Pinpoint the cell where the given text exists, returning its [x, y] midpoint coordinate. 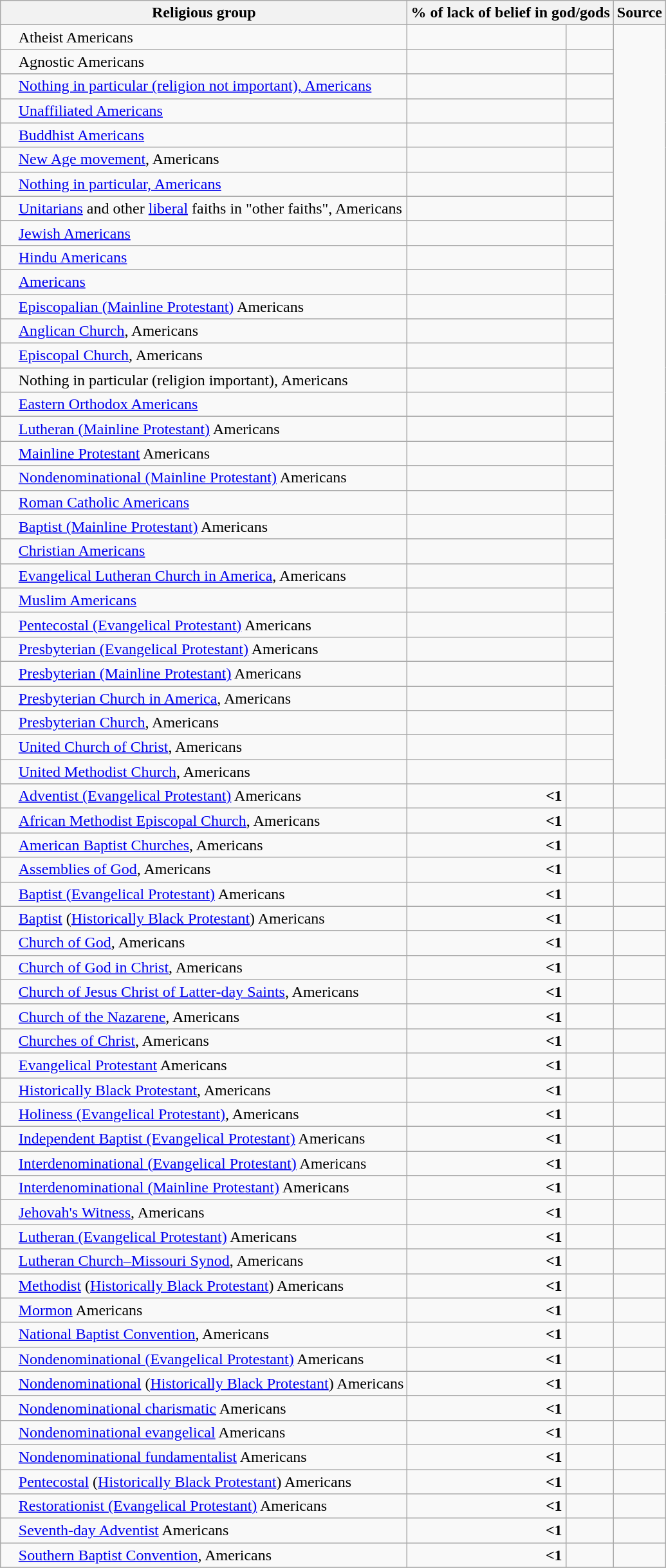
Nothing in particular (religion not important), Americans [204, 86]
% of lack of belief in god/gods [510, 13]
Presbyterian (Mainline Protestant) Americans [204, 673]
Eastern Orthodox Americans [204, 405]
Presbyterian Church in America, Americans [204, 698]
Nondenominational fundamentalist Americans [204, 1457]
Church of God, Americans [204, 943]
Americans [204, 282]
Nondenominational charismatic Americans [204, 1408]
Evangelical Protestant Americans [204, 1065]
Agnostic Americans [204, 62]
American Baptist Churches, Americans [204, 845]
Methodist (Historically Black Protestant) Americans [204, 1286]
United Methodist Church, Americans [204, 772]
Restorationist (Evangelical Protestant) Americans [204, 1506]
Church of God in Christ, Americans [204, 967]
Interdenominational (Evangelical Protestant) Americans [204, 1163]
Jewish Americans [204, 233]
African Methodist Episcopal Church, Americans [204, 821]
United Church of Christ, Americans [204, 747]
Lutheran (Evangelical Protestant) Americans [204, 1237]
Mormon Americans [204, 1310]
Nothing in particular, Americans [204, 184]
National Baptist Convention, Americans [204, 1335]
Nondenominational evangelical Americans [204, 1432]
Pentecostal (Historically Black Protestant) Americans [204, 1481]
Church of the Nazarene, Americans [204, 1016]
Lutheran Church–Missouri Synod, Americans [204, 1261]
Source [640, 13]
Baptist (Evangelical Protestant) Americans [204, 894]
Atheist Americans [204, 37]
Churches of Christ, Americans [204, 1041]
Nondenominational (Mainline Protestant) Americans [204, 478]
Baptist (Mainline Protestant) Americans [204, 527]
Religious group [204, 13]
Jehovah's Witness, Americans [204, 1212]
Southern Baptist Convention, Americans [204, 1555]
Adventist (Evangelical Protestant) Americans [204, 796]
Mainline Protestant Americans [204, 453]
Lutheran (Mainline Protestant) Americans [204, 429]
Evangelical Lutheran Church in America, Americans [204, 576]
New Age movement, Americans [204, 160]
Nondenominational (Evangelical Protestant) Americans [204, 1359]
Presbyterian (Evangelical Protestant) Americans [204, 649]
Hindu Americans [204, 257]
Christian Americans [204, 551]
Holiness (Evangelical Protestant), Americans [204, 1115]
Nondenominational (Historically Black Protestant) Americans [204, 1383]
Episcopal Church, Americans [204, 356]
Church of Jesus Christ of Latter-day Saints, Americans [204, 992]
Assemblies of God, Americans [204, 870]
Anglican Church, Americans [204, 331]
Buddhist Americans [204, 135]
Muslim Americans [204, 600]
Unaffiliated Americans [204, 111]
Baptist (Historically Black Protestant) Americans [204, 918]
Pentecostal (Evangelical Protestant) Americans [204, 624]
Roman Catholic Americans [204, 502]
Seventh-day Adventist Americans [204, 1531]
Episcopalian (Mainline Protestant) Americans [204, 307]
Nothing in particular (religion important), Americans [204, 380]
Historically Black Protestant, Americans [204, 1090]
Independent Baptist (Evangelical Protestant) Americans [204, 1139]
Presbyterian Church, Americans [204, 723]
Unitarians and other liberal faiths in "other faiths", Americans [204, 208]
Interdenominational (Mainline Protestant) Americans [204, 1188]
